Identify which cell holds the provided text, then report its [x, y] central coordinate. 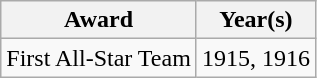
1915, 1916 [256, 58]
Year(s) [256, 20]
First All-Star Team [99, 58]
Award [99, 20]
